Search for the cell housing the specified text and yield its (X, Y) center coordinate. 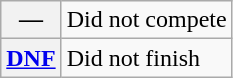
Did not compete (146, 20)
Did not finish (146, 58)
— (31, 20)
DNF (31, 58)
